Pinpoint the cell where the given text exists, returning its (X, Y) midpoint coordinate. 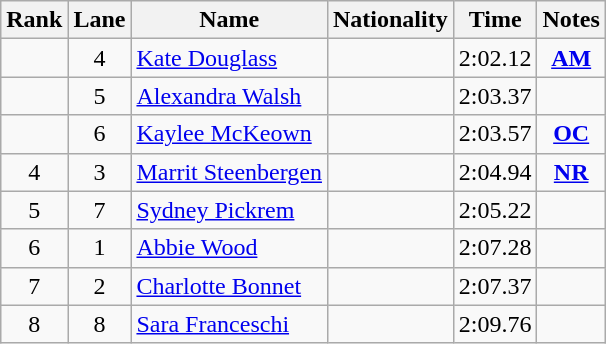
2:09.76 (495, 324)
Name (230, 20)
2 (100, 286)
Kaylee McKeown (230, 134)
Charlotte Bonnet (230, 286)
Sydney Pickrem (230, 210)
Alexandra Walsh (230, 96)
2:03.37 (495, 96)
OC (571, 134)
Lane (100, 20)
2:07.28 (495, 248)
3 (100, 172)
2:02.12 (495, 58)
2:05.22 (495, 210)
2:03.57 (495, 134)
1 (100, 248)
2:04.94 (495, 172)
NR (571, 172)
Sara Franceschi (230, 324)
AM (571, 58)
Marrit Steenbergen (230, 172)
Kate Douglass (230, 58)
Rank (34, 20)
Notes (571, 20)
2:07.37 (495, 286)
Nationality (390, 20)
Time (495, 20)
Abbie Wood (230, 248)
